Return [X, Y] of the center of cell containing provided text 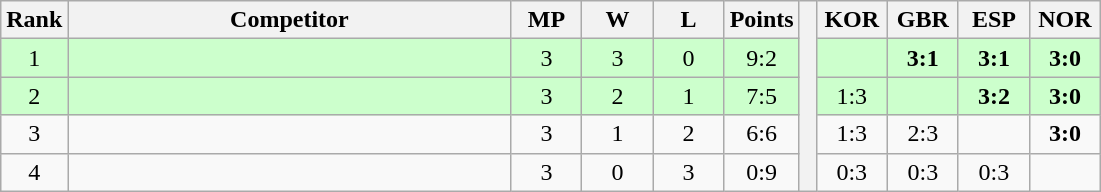
MP [546, 20]
0:9 [762, 172]
6:6 [762, 134]
2:3 [922, 134]
L [688, 20]
GBR [922, 20]
KOR [852, 20]
Rank [34, 20]
4 [34, 172]
Competitor [290, 20]
9:2 [762, 58]
ESP [994, 20]
3:2 [994, 96]
Points [762, 20]
7:5 [762, 96]
W [618, 20]
NOR [1064, 20]
